Identify which cell holds the provided text, then report its (x, y) central coordinate. 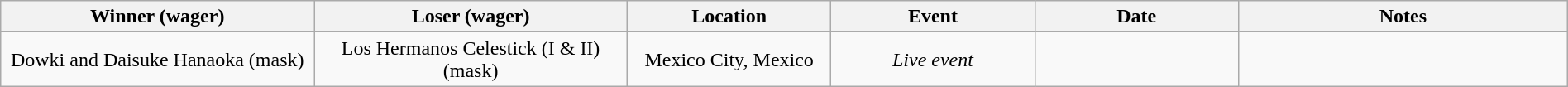
Notes (1403, 17)
Loser (wager) (471, 17)
Mexico City, Mexico (729, 60)
Event (933, 17)
Date (1136, 17)
Location (729, 17)
Los Hermanos Celestick (I & II) (mask) (471, 60)
Live event (933, 60)
Winner (wager) (157, 17)
Dowki and Daisuke Hanaoka (mask) (157, 60)
